Locate the cell with the specified text and output its [X, Y] center coordinate. 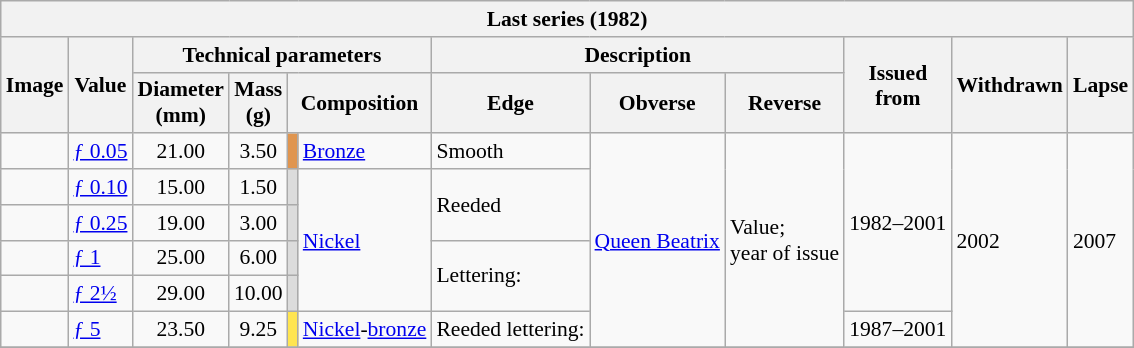
ƒ 0.05 [100, 151]
21.00 [181, 151]
6.00 [258, 258]
9.25 [258, 329]
1.50 [258, 187]
Technical parameters [282, 54]
Withdrawn [1009, 84]
19.00 [181, 222]
ƒ 2½ [100, 294]
Bronze [365, 151]
Composition [360, 102]
1982–2001 [898, 222]
Smooth [510, 151]
Lapse [1100, 84]
Nickel [365, 240]
Nickel-bronze [365, 329]
Diameter(mm) [181, 102]
Reeded lettering: [510, 329]
Reverse [784, 102]
Lettering: [510, 276]
15.00 [181, 187]
Mass(g) [258, 102]
Queen Beatrix [658, 240]
25.00 [181, 258]
ƒ 1 [100, 258]
Edge [510, 102]
Obverse [658, 102]
Issuedfrom [898, 84]
3.00 [258, 222]
23.50 [181, 329]
2002 [1009, 240]
Value [100, 84]
1987–2001 [898, 329]
Description [638, 54]
ƒ 0.25 [100, 222]
10.00 [258, 294]
ƒ 0.10 [100, 187]
2007 [1100, 240]
3.50 [258, 151]
Value;year of issue [784, 240]
Reeded [510, 204]
Image [35, 84]
Last series (1982) [568, 19]
ƒ 5 [100, 329]
29.00 [181, 294]
